From the cell containing the given text, extract its center point as (x, y) coordinate. 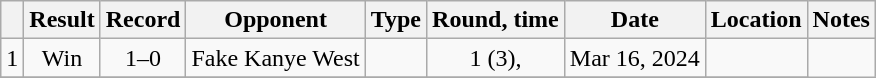
Result (62, 20)
Type (396, 20)
Fake Kanye West (276, 58)
Record (143, 20)
1 (3), (496, 58)
Round, time (496, 20)
Date (634, 20)
Notes (841, 20)
Location (756, 20)
Win (62, 58)
1–0 (143, 58)
1 (12, 58)
Opponent (276, 20)
Mar 16, 2024 (634, 58)
